Provide the [x, y] coordinate of the cell's center where the given text is located.  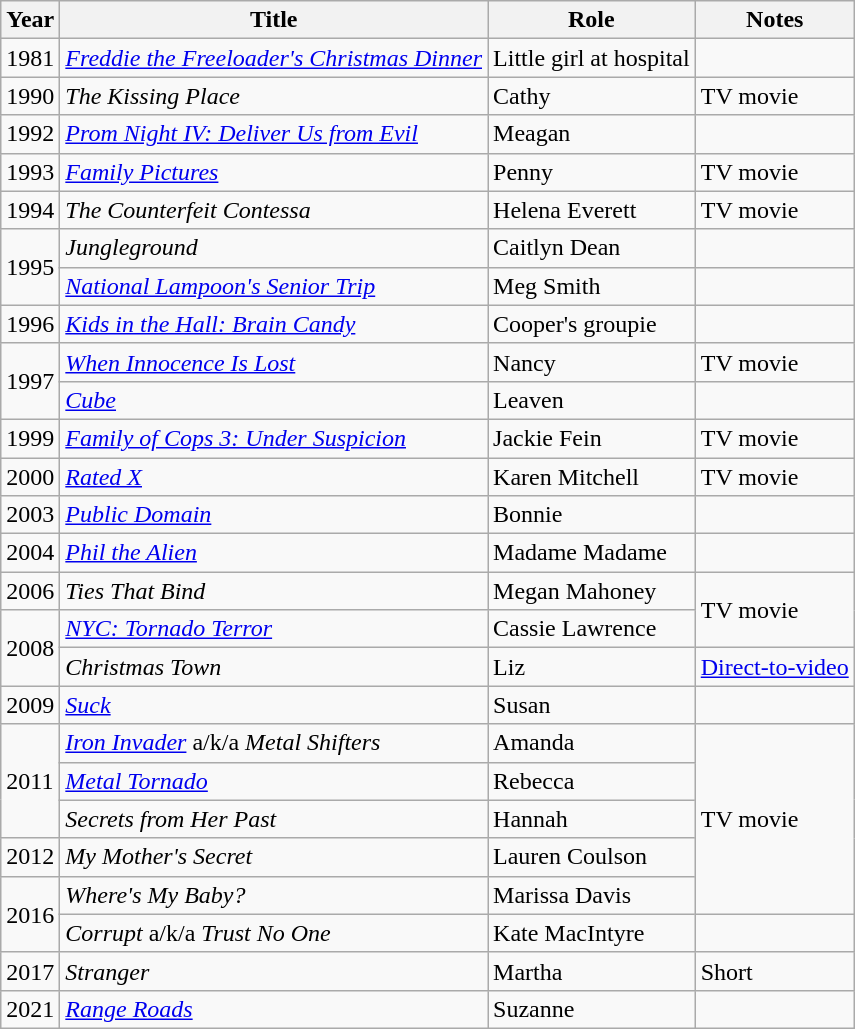
Rated X [274, 477]
2006 [30, 591]
Stranger [274, 971]
2008 [30, 648]
Liz [592, 667]
Little girl at hospital [592, 58]
Short [774, 971]
Jackie Fein [592, 438]
Ties That Bind [274, 591]
Role [592, 20]
NYC: Tornado Terror [274, 629]
1993 [30, 172]
Where's My Baby? [274, 895]
1994 [30, 210]
2017 [30, 971]
Iron Invader a/k/a Metal Shifters [274, 743]
Meg Smith [592, 286]
Cathy [592, 96]
Range Roads [274, 1009]
2003 [30, 515]
Suzanne [592, 1009]
Helena Everett [592, 210]
1990 [30, 96]
The Kissing Place [274, 96]
Madame Madame [592, 553]
Leaven [592, 400]
Meagan [592, 134]
Cube [274, 400]
Cassie Lawrence [592, 629]
My Mother's Secret [274, 857]
Suck [274, 705]
Direct-to-video [774, 667]
2012 [30, 857]
Cooper's groupie [592, 324]
2004 [30, 553]
Lauren Coulson [592, 857]
2009 [30, 705]
1996 [30, 324]
Susan [592, 705]
Notes [774, 20]
1992 [30, 134]
2011 [30, 781]
Family Pictures [274, 172]
Christmas Town [274, 667]
Kate MacIntyre [592, 933]
Prom Night IV: Deliver Us from Evil [274, 134]
Bonnie [592, 515]
1997 [30, 381]
Jungleground [274, 248]
Corrupt a/k/a Trust No One [274, 933]
1981 [30, 58]
1999 [30, 438]
Secrets from Her Past [274, 819]
The Counterfeit Contessa [274, 210]
Rebecca [592, 781]
Amanda [592, 743]
Marissa Davis [592, 895]
2021 [30, 1009]
When Innocence Is Lost [274, 362]
Megan Mahoney [592, 591]
Family of Cops 3: Under Suspicion [274, 438]
2000 [30, 477]
Karen Mitchell [592, 477]
1995 [30, 267]
Freddie the Freeloader's Christmas Dinner [274, 58]
Kids in the Hall: Brain Candy [274, 324]
Martha [592, 971]
Metal Tornado [274, 781]
National Lampoon's Senior Trip [274, 286]
Title [274, 20]
Penny [592, 172]
Hannah [592, 819]
Public Domain [274, 515]
Nancy [592, 362]
Year [30, 20]
2016 [30, 914]
Phil the Alien [274, 553]
Caitlyn Dean [592, 248]
